Scan for the cell matching the given text and deliver its [x, y] coordinate at center. 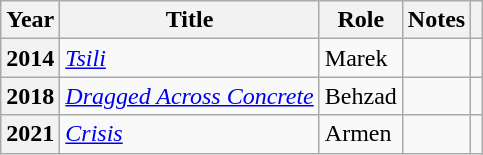
Notes [436, 20]
Tsili [190, 58]
Year [30, 20]
Dragged Across Concrete [190, 96]
Role [360, 20]
2014 [30, 58]
Marek [360, 58]
Title [190, 20]
2021 [30, 134]
Crisis [190, 134]
Behzad [360, 96]
Armen [360, 134]
2018 [30, 96]
